Provide the [x, y] coordinate of the cell's center where the given text is located.  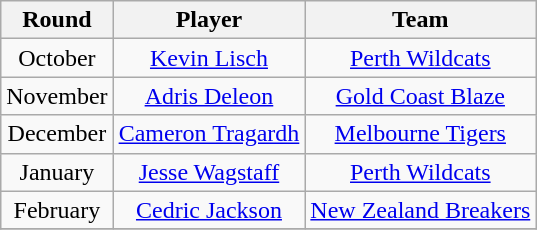
Player [209, 20]
Team [420, 20]
February [57, 210]
Gold Coast Blaze [420, 96]
Round [57, 20]
Cameron Tragardh [209, 134]
Kevin Lisch [209, 58]
New Zealand Breakers [420, 210]
October [57, 58]
Melbourne Tigers [420, 134]
November [57, 96]
December [57, 134]
Cedric Jackson [209, 210]
Jesse Wagstaff [209, 172]
Adris Deleon [209, 96]
January [57, 172]
